Locate the cell with the specified text and output its [x, y] center coordinate. 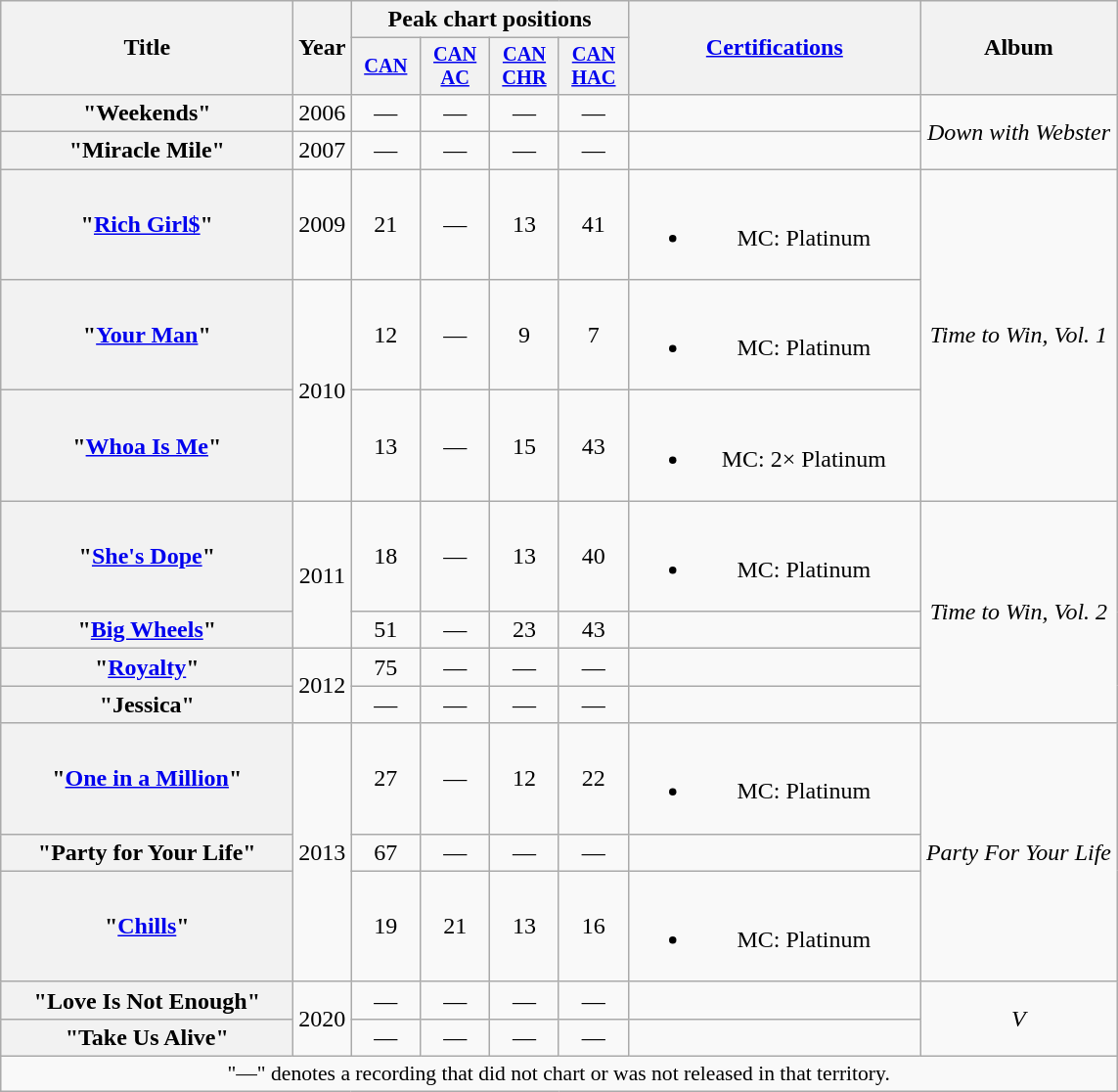
2013 [323, 852]
27 [385, 779]
2012 [323, 686]
CANHAC [593, 67]
Title [147, 48]
"Royalty" [147, 667]
2009 [323, 225]
41 [593, 225]
"—" denotes a recording that did not chart or was not released in that territory. [559, 1073]
7 [593, 335]
"Big Wheels" [147, 630]
2010 [323, 390]
"Miracle Mile" [147, 151]
Down with Webster [1018, 131]
75 [385, 667]
"Chills" [147, 926]
Party For Your Life [1018, 852]
2006 [323, 113]
67 [385, 852]
"Love Is Not Enough" [147, 1000]
2007 [323, 151]
40 [593, 556]
Peak chart positions [489, 20]
Time to Win, Vol. 2 [1018, 613]
MC: 2× Platinum [775, 446]
22 [593, 779]
16 [593, 926]
Year [323, 48]
Album [1018, 48]
"She's Dope" [147, 556]
23 [524, 630]
"Rich Girl$" [147, 225]
15 [524, 446]
"Your Man" [147, 335]
CANAC [456, 67]
"Jessica" [147, 705]
9 [524, 335]
18 [385, 556]
19 [385, 926]
CAN [385, 67]
V [1018, 1019]
2011 [323, 575]
51 [385, 630]
Time to Win, Vol. 1 [1018, 335]
2020 [323, 1019]
"Take Us Alive" [147, 1037]
"Party for Your Life" [147, 852]
"Weekends" [147, 113]
CANCHR [524, 67]
"Whoa Is Me" [147, 446]
"One in a Million" [147, 779]
Certifications [775, 48]
